Extract the (X, Y) coordinate from the center of the cell holding the provided text.  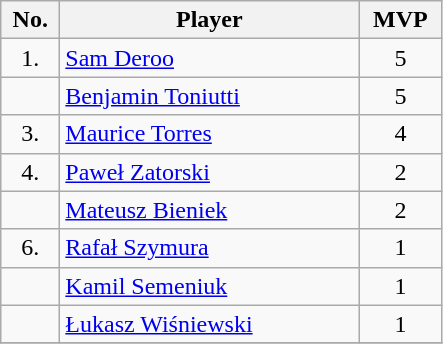
4 (400, 134)
6. (30, 248)
3. (30, 134)
1. (30, 58)
Rafał Szymura (210, 248)
Kamil Semeniuk (210, 286)
Sam Deroo (210, 58)
4. (30, 172)
Maurice Torres (210, 134)
Mateusz Bieniek (210, 210)
Paweł Zatorski (210, 172)
MVP (400, 20)
Player (210, 20)
Łukasz Wiśniewski (210, 324)
No. (30, 20)
Benjamin Toniutti (210, 96)
